Provide the [X, Y] coordinate of the cell's center where the given text is located.  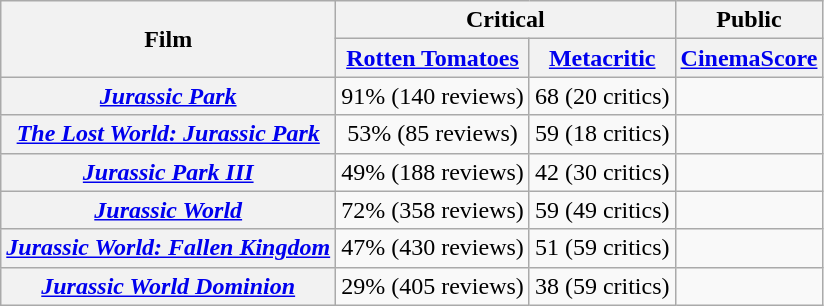
Jurassic World Dominion [168, 286]
Film [168, 39]
47% (430 reviews) [433, 248]
53% (85 reviews) [433, 134]
Public [749, 20]
Jurassic Park III [168, 172]
Metacritic [602, 58]
72% (358 reviews) [433, 210]
38 (59 critics) [602, 286]
68 (20 critics) [602, 96]
42 (30 critics) [602, 172]
Critical [506, 20]
CinemaScore [749, 58]
49% (188 reviews) [433, 172]
Jurassic Park [168, 96]
Jurassic World [168, 210]
91% (140 reviews) [433, 96]
Rotten Tomatoes [433, 58]
59 (49 critics) [602, 210]
51 (59 critics) [602, 248]
Jurassic World: Fallen Kingdom [168, 248]
The Lost World: Jurassic Park [168, 134]
59 (18 critics) [602, 134]
29% (405 reviews) [433, 286]
